Find where the given text appears and provide that cell's center as [X, Y] coordinate. 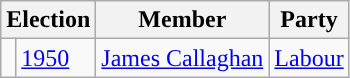
James Callaghan [182, 58]
Labour [309, 58]
1950 [56, 58]
Election [48, 20]
Party [309, 20]
Member [182, 20]
